Identify which cell holds the provided text, then report its [X, Y] central coordinate. 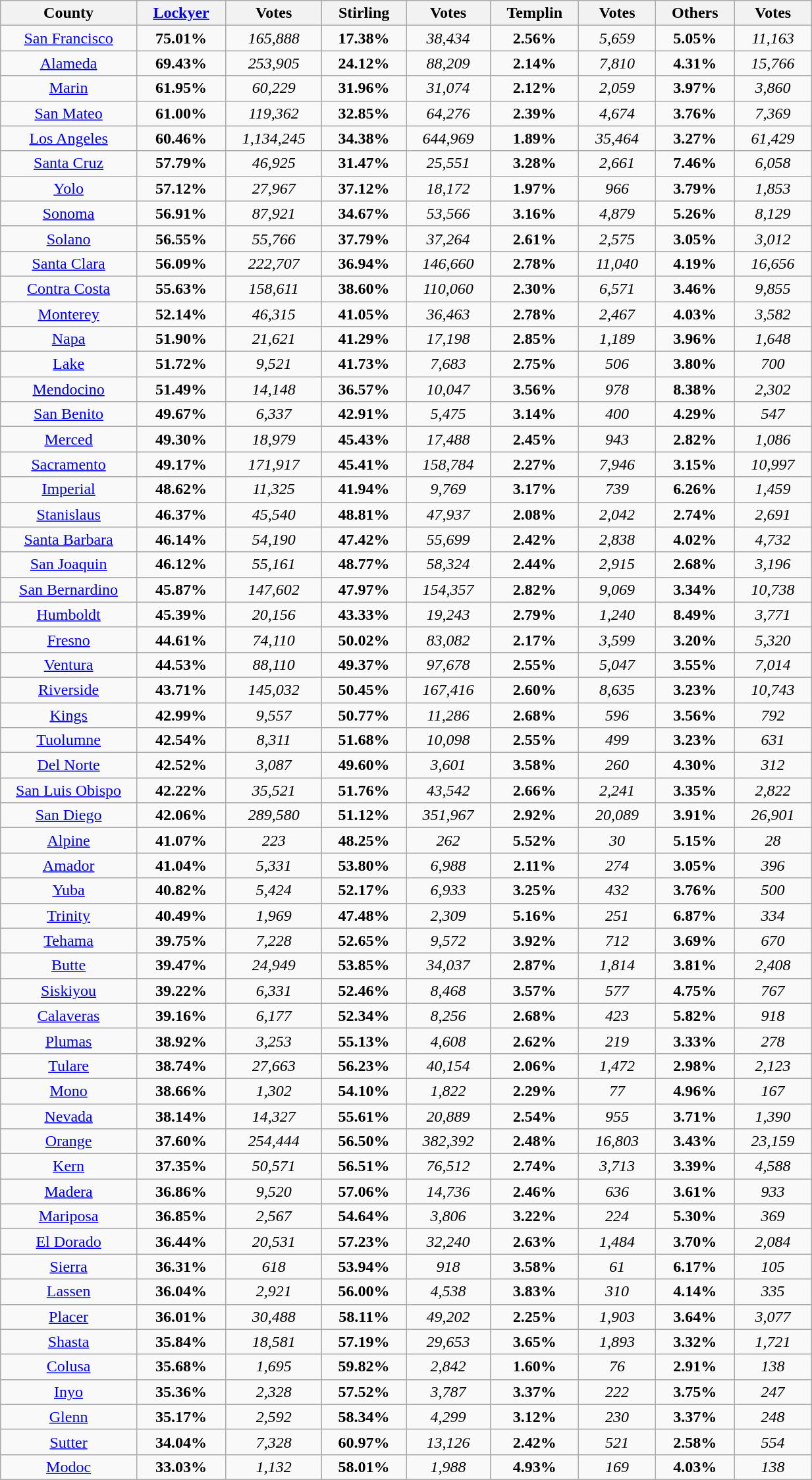
35.68% [180, 1367]
52.17% [364, 891]
37.79% [364, 238]
El Dorado [68, 1242]
27,967 [274, 188]
9,855 [773, 288]
51.90% [180, 339]
36.85% [180, 1217]
3.80% [695, 364]
Placer [68, 1317]
739 [617, 489]
1,814 [617, 966]
57.52% [364, 1392]
3.69% [695, 941]
2.92% [535, 815]
34.38% [364, 138]
547 [773, 414]
58,324 [448, 564]
55,161 [274, 564]
52.65% [364, 941]
5.52% [535, 840]
Calaveras [68, 1016]
61 [617, 1267]
60.97% [364, 1442]
41.29% [364, 339]
Madera [68, 1192]
51.72% [180, 364]
10,997 [773, 464]
4.29% [695, 414]
224 [617, 1217]
7,946 [617, 464]
5,047 [617, 665]
20,089 [617, 815]
54,190 [274, 539]
8.38% [695, 389]
36.44% [180, 1242]
978 [617, 389]
2.60% [535, 690]
42.91% [364, 414]
36.57% [364, 389]
59.82% [364, 1367]
110,060 [448, 288]
36.86% [180, 1192]
38.74% [180, 1066]
37.35% [180, 1166]
97,678 [448, 665]
171,917 [274, 464]
2,567 [274, 1217]
Santa Cruz [68, 163]
2.58% [695, 1442]
432 [617, 891]
69.43% [180, 63]
3.17% [535, 489]
48.81% [364, 514]
60,229 [274, 88]
Stanislaus [68, 514]
88,209 [448, 63]
1,969 [274, 916]
6,988 [448, 865]
9,769 [448, 489]
48.25% [364, 840]
1,695 [274, 1367]
2.39% [535, 113]
3,012 [773, 238]
2,059 [617, 88]
77 [617, 1091]
3.39% [695, 1166]
Colusa [68, 1367]
47.42% [364, 539]
554 [773, 1442]
50.77% [364, 715]
Mendocino [68, 389]
2.17% [535, 640]
39.16% [180, 1016]
2,084 [773, 1242]
57.79% [180, 163]
2,915 [617, 564]
158,784 [448, 464]
Trinity [68, 916]
2,408 [773, 966]
28 [773, 840]
42.22% [180, 790]
4.96% [695, 1091]
Plumas [68, 1041]
45,540 [274, 514]
2.48% [535, 1141]
27,663 [274, 1066]
46.12% [180, 564]
San Bernardino [68, 589]
41.05% [364, 314]
75.01% [180, 38]
43.71% [180, 690]
2,328 [274, 1392]
8,256 [448, 1016]
1,893 [617, 1342]
25,551 [448, 163]
County [68, 13]
40,154 [448, 1066]
4.75% [695, 991]
47.97% [364, 589]
48.62% [180, 489]
38.14% [180, 1116]
3.70% [695, 1242]
36.31% [180, 1267]
6,337 [274, 414]
14,148 [274, 389]
9,521 [274, 364]
13,126 [448, 1442]
Modoc [68, 1467]
36.94% [364, 263]
56.51% [364, 1166]
3.79% [695, 188]
3.57% [535, 991]
49.67% [180, 414]
31.47% [364, 163]
Sutter [68, 1442]
57.12% [180, 188]
6.26% [695, 489]
3.92% [535, 941]
3,787 [448, 1392]
6,331 [274, 991]
499 [617, 740]
1,822 [448, 1091]
966 [617, 188]
1,853 [773, 188]
2.91% [695, 1367]
Lockyer [180, 13]
1,648 [773, 339]
38,434 [448, 38]
23,159 [773, 1141]
4,299 [448, 1417]
83,082 [448, 640]
74,110 [274, 640]
58.34% [364, 1417]
2,309 [448, 916]
Mono [68, 1091]
3.61% [695, 1192]
54.10% [364, 1091]
36.04% [180, 1292]
40.49% [180, 916]
18,172 [448, 188]
45.87% [180, 589]
6,571 [617, 288]
39.75% [180, 941]
2.30% [535, 288]
46.14% [180, 539]
278 [773, 1041]
2.63% [535, 1242]
7,683 [448, 364]
41.07% [180, 840]
3,713 [617, 1166]
5.05% [695, 38]
7,369 [773, 113]
34.67% [364, 213]
2,123 [773, 1066]
521 [617, 1442]
3.32% [695, 1342]
34.04% [180, 1442]
5,320 [773, 640]
87,921 [274, 213]
30,488 [274, 1317]
2,842 [448, 1367]
10,738 [773, 589]
San Mateo [68, 113]
37.60% [180, 1141]
4,879 [617, 213]
19,243 [448, 615]
Alameda [68, 63]
4.93% [535, 1467]
3.75% [695, 1392]
4.19% [695, 263]
88,110 [274, 665]
274 [617, 865]
423 [617, 1016]
San Benito [68, 414]
57.06% [364, 1192]
2,575 [617, 238]
1,472 [617, 1066]
53,566 [448, 213]
167 [773, 1091]
15,766 [773, 63]
49.30% [180, 439]
2,467 [617, 314]
312 [773, 765]
Monterey [68, 314]
16,656 [773, 263]
5.82% [695, 1016]
46.37% [180, 514]
61.00% [180, 113]
3,196 [773, 564]
49.37% [364, 665]
3,077 [773, 1317]
20,531 [274, 1242]
147,602 [274, 589]
San Luis Obispo [68, 790]
577 [617, 991]
42.99% [180, 715]
1,484 [617, 1242]
254,444 [274, 1141]
105 [773, 1267]
222,707 [274, 263]
2.61% [535, 238]
382,392 [448, 1141]
1.89% [535, 138]
700 [773, 364]
7,228 [274, 941]
222 [617, 1392]
596 [617, 715]
933 [773, 1192]
1,459 [773, 489]
3.12% [535, 1417]
Alpine [68, 840]
Riverside [68, 690]
53.80% [364, 865]
3.81% [695, 966]
219 [617, 1041]
53.85% [364, 966]
670 [773, 941]
Tehama [68, 941]
5.26% [695, 213]
262 [448, 840]
San Francisco [68, 38]
334 [773, 916]
5,475 [448, 414]
18,581 [274, 1342]
San Diego [68, 815]
4.30% [695, 765]
158,611 [274, 288]
251 [617, 916]
767 [773, 991]
8.49% [695, 615]
335 [773, 1292]
4.14% [695, 1292]
5,424 [274, 891]
32,240 [448, 1242]
3.22% [535, 1217]
6.17% [695, 1267]
61,429 [773, 138]
351,967 [448, 815]
Fresno [68, 640]
712 [617, 941]
21,621 [274, 339]
Humboldt [68, 615]
3,087 [274, 765]
20,156 [274, 615]
4.31% [695, 63]
37,264 [448, 238]
2.62% [535, 1041]
51.76% [364, 790]
35.84% [180, 1342]
36.01% [180, 1317]
18,979 [274, 439]
1,240 [617, 615]
4,538 [448, 1292]
9,572 [448, 941]
26,901 [773, 815]
2.06% [535, 1066]
57.19% [364, 1342]
40.82% [180, 891]
1,390 [773, 1116]
4,588 [773, 1166]
500 [773, 891]
50.45% [364, 690]
8,635 [617, 690]
2,042 [617, 514]
3.65% [535, 1342]
Del Norte [68, 765]
55.63% [180, 288]
7,014 [773, 665]
310 [617, 1292]
56.91% [180, 213]
3.55% [695, 665]
Shasta [68, 1342]
943 [617, 439]
3.14% [535, 414]
45.41% [364, 464]
43,542 [448, 790]
631 [773, 740]
3.46% [695, 288]
Tulare [68, 1066]
56.00% [364, 1292]
50,571 [274, 1166]
10,743 [773, 690]
39.22% [180, 991]
56.50% [364, 1141]
3,582 [773, 314]
506 [617, 364]
165,888 [274, 38]
2.79% [535, 615]
Tuolumne [68, 740]
11,163 [773, 38]
3.25% [535, 891]
Amador [68, 865]
8,468 [448, 991]
34,037 [448, 966]
49.17% [180, 464]
3,599 [617, 640]
3.20% [695, 640]
2,822 [773, 790]
247 [773, 1392]
58.01% [364, 1467]
1.60% [535, 1367]
Yuba [68, 891]
119,362 [274, 113]
636 [617, 1192]
4.02% [695, 539]
49,202 [448, 1317]
Kings [68, 715]
3.27% [695, 138]
Ventura [68, 665]
7.46% [695, 163]
Solano [68, 238]
16,803 [617, 1141]
2.29% [535, 1091]
Merced [68, 439]
3.64% [695, 1317]
41.94% [364, 489]
52.46% [364, 991]
29,653 [448, 1342]
48.77% [364, 564]
Los Angeles [68, 138]
11,040 [617, 263]
3.96% [695, 339]
2.45% [535, 439]
Others [695, 13]
3.97% [695, 88]
31,074 [448, 88]
49.60% [364, 765]
Mariposa [68, 1217]
55,766 [274, 238]
3.28% [535, 163]
5,659 [617, 38]
17,488 [448, 439]
56.55% [180, 238]
76 [617, 1367]
2.12% [535, 88]
2.11% [535, 865]
3.15% [695, 464]
223 [274, 840]
17,198 [448, 339]
4,674 [617, 113]
64,276 [448, 113]
5,331 [274, 865]
52.34% [364, 1016]
792 [773, 715]
955 [617, 1116]
Yolo [68, 188]
31.96% [364, 88]
14,327 [274, 1116]
38.60% [364, 288]
Lassen [68, 1292]
Butte [68, 966]
3.91% [695, 815]
289,580 [274, 815]
10,047 [448, 389]
3,771 [773, 615]
396 [773, 865]
2,302 [773, 389]
24.12% [364, 63]
145,032 [274, 690]
6.87% [695, 916]
7,810 [617, 63]
3.34% [695, 589]
56.09% [180, 263]
56.23% [364, 1066]
1,134,245 [274, 138]
36,463 [448, 314]
Kern [68, 1166]
San Joaquin [68, 564]
20,889 [448, 1116]
Sierra [68, 1267]
1,988 [448, 1467]
32.85% [364, 113]
2.44% [535, 564]
1.97% [535, 188]
11,325 [274, 489]
154,357 [448, 589]
2.87% [535, 966]
35.17% [180, 1417]
38.92% [180, 1041]
169 [617, 1467]
55,699 [448, 539]
2,691 [773, 514]
45.39% [180, 615]
44.53% [180, 665]
3.35% [695, 790]
3.33% [695, 1041]
3,860 [773, 88]
42.06% [180, 815]
2,921 [274, 1292]
45.43% [364, 439]
44.61% [180, 640]
4,608 [448, 1041]
8,129 [773, 213]
Sacramento [68, 464]
2.27% [535, 464]
618 [274, 1267]
3.83% [535, 1292]
260 [617, 765]
Sonoma [68, 213]
39.47% [180, 966]
50.02% [364, 640]
2.85% [535, 339]
1,302 [274, 1091]
3,253 [274, 1041]
1,189 [617, 339]
2.46% [535, 1192]
51.12% [364, 815]
35,464 [617, 138]
2.66% [535, 790]
2,838 [617, 539]
2.08% [535, 514]
61.95% [180, 88]
2.98% [695, 1066]
1,721 [773, 1342]
42.52% [180, 765]
2,241 [617, 790]
Inyo [68, 1392]
57.23% [364, 1242]
2,661 [617, 163]
17.38% [364, 38]
14,736 [448, 1192]
58.11% [364, 1317]
Templin [535, 13]
230 [617, 1417]
167,416 [448, 690]
Orange [68, 1141]
1,132 [274, 1467]
9,557 [274, 715]
6,933 [448, 891]
3.16% [535, 213]
33.03% [180, 1467]
55.13% [364, 1041]
51.49% [180, 389]
2,592 [274, 1417]
46,925 [274, 163]
644,969 [448, 138]
5.16% [535, 916]
37.12% [364, 188]
2.75% [535, 364]
60.46% [180, 138]
3.43% [695, 1141]
Contra Costa [68, 288]
Siskiyou [68, 991]
6,058 [773, 163]
54.64% [364, 1217]
3.71% [695, 1116]
Santa Barbara [68, 539]
248 [773, 1417]
42.54% [180, 740]
4,732 [773, 539]
Nevada [68, 1116]
369 [773, 1217]
5.30% [695, 1217]
3,601 [448, 765]
Imperial [68, 489]
5.15% [695, 840]
52.14% [180, 314]
76,512 [448, 1166]
400 [617, 414]
253,905 [274, 63]
35,521 [274, 790]
35.36% [180, 1392]
2.56% [535, 38]
55.61% [364, 1116]
Napa [68, 339]
8,311 [274, 740]
6,177 [274, 1016]
1,903 [617, 1317]
146,660 [448, 263]
38.66% [180, 1091]
30 [617, 840]
51.68% [364, 740]
46,315 [274, 314]
9,069 [617, 589]
2.25% [535, 1317]
7,328 [274, 1442]
41.04% [180, 865]
Glenn [68, 1417]
2.14% [535, 63]
1,086 [773, 439]
Lake [68, 364]
Santa Clara [68, 263]
41.73% [364, 364]
Stirling [364, 13]
47.48% [364, 916]
10,098 [448, 740]
Marin [68, 88]
43.33% [364, 615]
47,937 [448, 514]
2.54% [535, 1116]
11,286 [448, 715]
9,520 [274, 1192]
24,949 [274, 966]
53.94% [364, 1267]
3,806 [448, 1217]
